Determine the [x, y] coordinate at the center of the cell enclosing the given text.  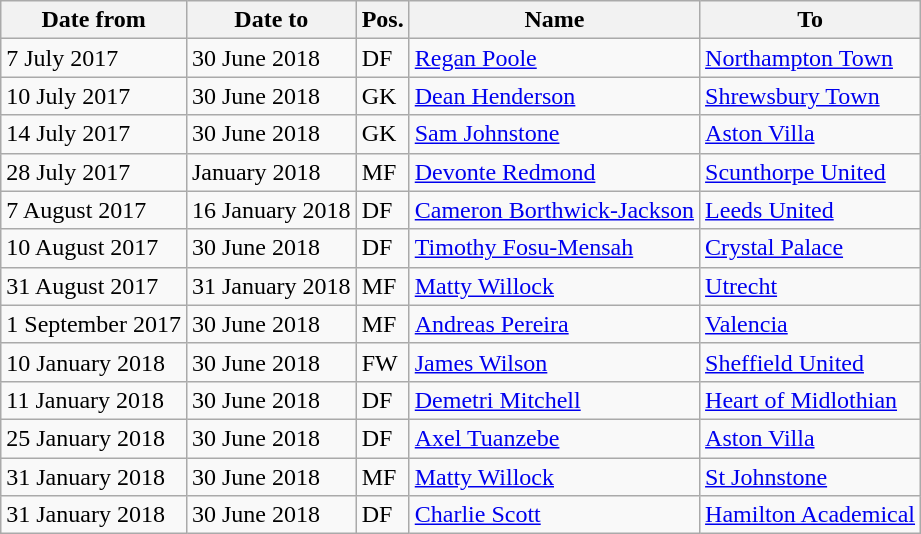
Shrewsbury Town [810, 96]
Valencia [810, 324]
Crystal Palace [810, 248]
16 January 2018 [271, 210]
Heart of Midlothian [810, 400]
Scunthorpe United [810, 172]
January 2018 [271, 172]
St Johnstone [810, 477]
Sam Johnstone [554, 134]
10 August 2017 [94, 248]
James Wilson [554, 362]
31 August 2017 [94, 286]
Name [554, 20]
7 August 2017 [94, 210]
Sheffield United [810, 362]
Timothy Fosu-Mensah [554, 248]
25 January 2018 [94, 438]
10 July 2017 [94, 96]
To [810, 20]
Date to [271, 20]
1 September 2017 [94, 324]
28 July 2017 [94, 172]
Utrecht [810, 286]
Andreas Pereira [554, 324]
Regan Poole [554, 58]
Devonte Redmond [554, 172]
Date from [94, 20]
7 July 2017 [94, 58]
Cameron Borthwick-Jackson [554, 210]
Pos. [382, 20]
Axel Tuanzebe [554, 438]
Northampton Town [810, 58]
Demetri Mitchell [554, 400]
Charlie Scott [554, 515]
11 January 2018 [94, 400]
10 January 2018 [94, 362]
Hamilton Academical [810, 515]
Leeds United [810, 210]
14 July 2017 [94, 134]
FW [382, 362]
Dean Henderson [554, 96]
